Find where the given text appears and provide that cell's center as [X, Y] coordinate. 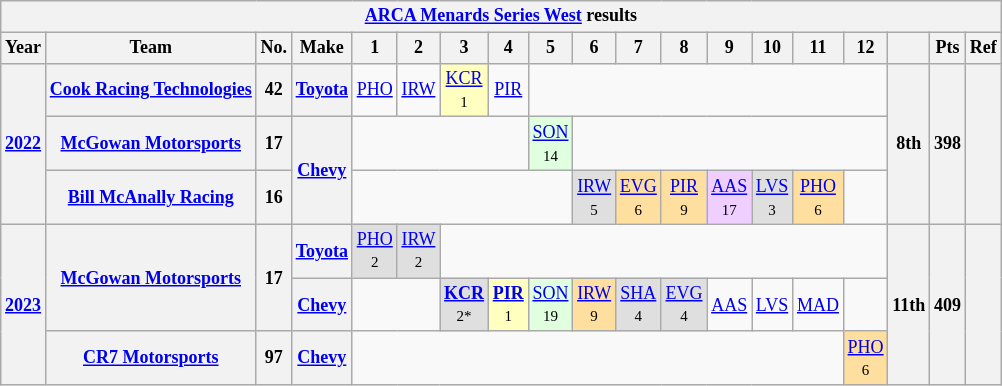
8 [684, 48]
SON19 [550, 305]
LVS [772, 305]
Cook Racing Technologies [150, 90]
PHO2 [374, 251]
16 [274, 197]
EVG4 [684, 305]
AAS [730, 305]
4 [508, 48]
6 [594, 48]
11 [818, 48]
ARCA Menards Series West results [501, 16]
2022 [24, 144]
9 [730, 48]
1 [374, 48]
PHO [374, 90]
11th [909, 304]
KCR2* [464, 305]
No. [274, 48]
MAD [818, 305]
42 [274, 90]
12 [866, 48]
SHA4 [638, 305]
2023 [24, 304]
AAS17 [730, 197]
8th [909, 144]
Bill McAnally Racing [150, 197]
Pts [948, 48]
EVG6 [638, 197]
IRW [418, 90]
3 [464, 48]
KCR1 [464, 90]
PIR1 [508, 305]
CR7 Motorsports [150, 358]
409 [948, 304]
Team [150, 48]
IRW9 [594, 305]
PIR [508, 90]
398 [948, 144]
IRW5 [594, 197]
Make [322, 48]
Ref [983, 48]
7 [638, 48]
LVS3 [772, 197]
10 [772, 48]
IRW2 [418, 251]
Year [24, 48]
SON14 [550, 144]
5 [550, 48]
97 [274, 358]
PIR9 [684, 197]
2 [418, 48]
